From the cell containing the given text, extract its center point as [X, Y] coordinate. 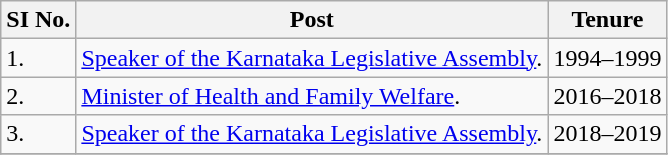
1. [38, 58]
2016–2018 [608, 96]
Minister of Health and Family Welfare. [312, 96]
3. [38, 134]
1994–1999 [608, 58]
2018–2019 [608, 134]
2. [38, 96]
Post [312, 20]
SI No. [38, 20]
Tenure [608, 20]
